Pinpoint the cell where the given text exists, returning its [x, y] midpoint coordinate. 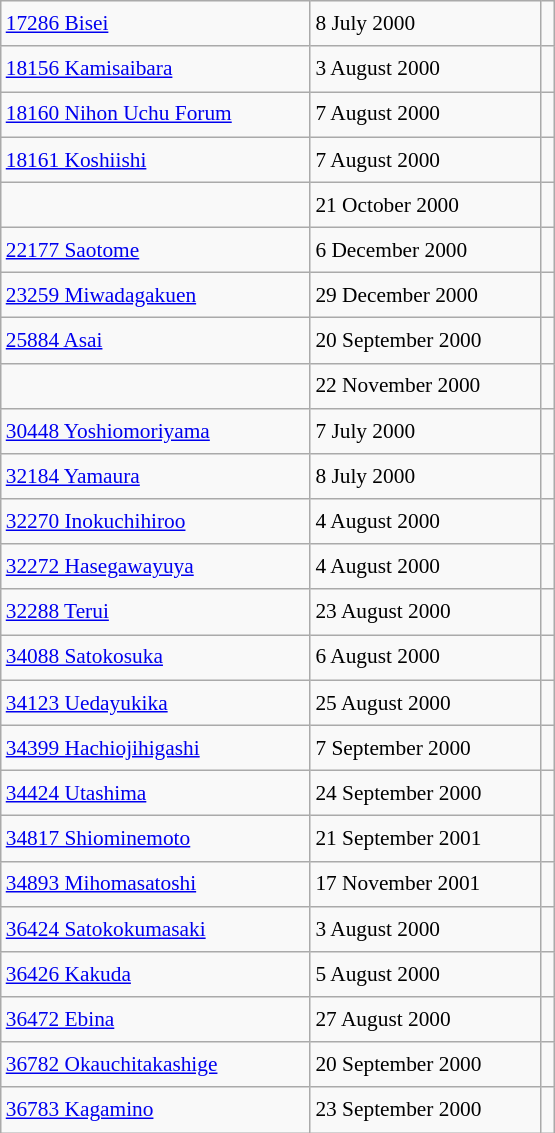
34123 Uedayukika [156, 702]
36782 Okauchitakashige [156, 1064]
32272 Hasegawayuya [156, 566]
30448 Yoshiomoriyama [156, 430]
6 August 2000 [426, 658]
36424 Satokokumasaki [156, 928]
34817 Shiominemoto [156, 838]
36783 Kagamino [156, 1110]
34088 Satokosuka [156, 658]
34893 Mihomasatoshi [156, 884]
17286 Bisei [156, 24]
32270 Inokuchihiroo [156, 522]
24 September 2000 [426, 792]
6 December 2000 [426, 250]
18160 Nihon Uchu Forum [156, 114]
5 August 2000 [426, 974]
36472 Ebina [156, 1020]
21 October 2000 [426, 204]
23259 Miwadagakuen [156, 296]
32288 Terui [156, 612]
29 December 2000 [426, 296]
18161 Koshiishi [156, 160]
7 September 2000 [426, 748]
17 November 2001 [426, 884]
34424 Utashima [156, 792]
18156 Kamisaibara [156, 68]
23 August 2000 [426, 612]
7 July 2000 [426, 430]
22177 Saotome [156, 250]
23 September 2000 [426, 1110]
36426 Kakuda [156, 974]
32184 Yamaura [156, 476]
27 August 2000 [426, 1020]
21 September 2001 [426, 838]
25 August 2000 [426, 702]
34399 Hachiojihigashi [156, 748]
22 November 2000 [426, 386]
25884 Asai [156, 340]
